Identify which cell holds the provided text, then report its (x, y) central coordinate. 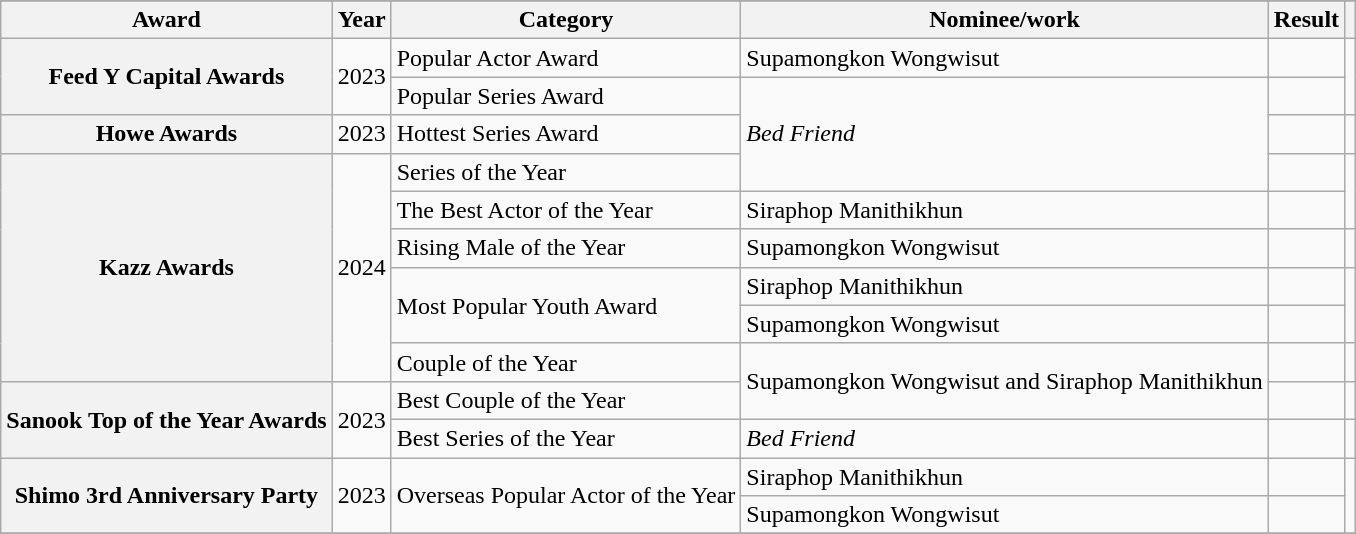
Popular Actor Award (566, 58)
Sanook Top of the Year Awards (166, 419)
Category (566, 20)
2024 (362, 267)
Series of the Year (566, 172)
Overseas Popular Actor of the Year (566, 496)
Best Series of the Year (566, 438)
Kazz Awards (166, 267)
Best Couple of the Year (566, 400)
Most Popular Youth Award (566, 305)
The Best Actor of the Year (566, 210)
Hottest Series Award (566, 134)
Supamongkon Wongwisut and Siraphop Manithikhun (1004, 381)
Popular Series Award (566, 96)
Result (1306, 20)
Shimo 3rd Anniversary Party (166, 496)
Couple of the Year (566, 362)
Feed Y Capital Awards (166, 77)
Award (166, 20)
Rising Male of the Year (566, 248)
Howe Awards (166, 134)
Nominee/work (1004, 20)
Year (362, 20)
